Return the [X, Y] coordinate for the center point of the cell that contains the specified text.  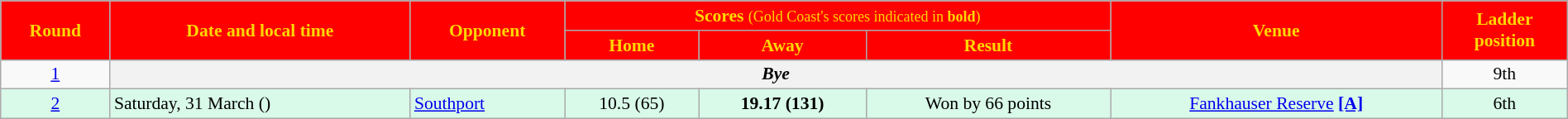
1 [55, 74]
Ladderposition [1504, 30]
Date and local time [260, 30]
Fankhauser Reserve [A] [1277, 104]
Opponent [488, 30]
Round [55, 30]
6th [1504, 104]
Won by 66 points [988, 104]
Southport [488, 104]
Bye [776, 74]
10.5 (65) [632, 104]
19.17 (131) [782, 104]
2 [55, 104]
9th [1504, 74]
Scores (Gold Coast's scores indicated in bold) [838, 16]
Saturday, 31 March () [260, 104]
Venue [1277, 30]
Home [632, 45]
Away [782, 45]
Result [988, 45]
